From the cell containing the given text, extract its center point as [x, y] coordinate. 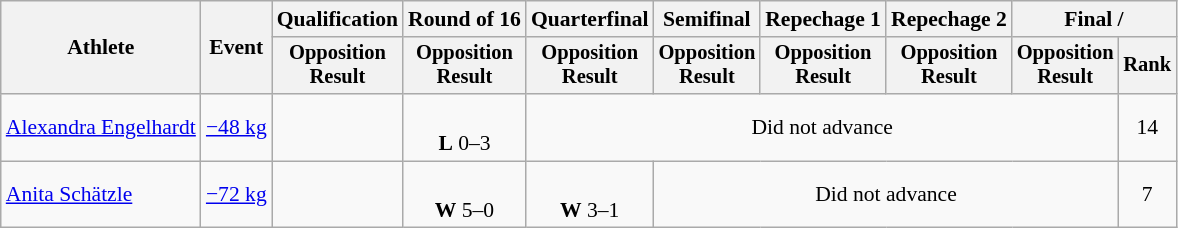
W 5–0 [464, 194]
Rank [1147, 66]
L 0–3 [464, 128]
−48 kg [236, 128]
Semifinal [708, 19]
Athlete [101, 48]
Quarterfinal [590, 19]
Repechage 2 [949, 19]
Round of 16 [464, 19]
Anita Schätzle [101, 194]
Alexandra Engelhardt [101, 128]
−72 kg [236, 194]
7 [1147, 194]
Repechage 1 [823, 19]
Final / [1094, 19]
Qualification [338, 19]
W 3–1 [590, 194]
14 [1147, 128]
Event [236, 48]
